Identify which cell holds the provided text, then report its (x, y) central coordinate. 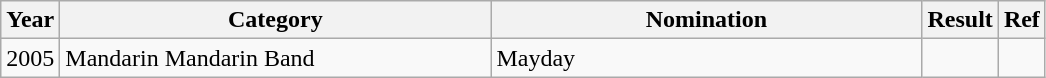
2005 (30, 58)
Category (276, 20)
Result (960, 20)
Mayday (706, 58)
Mandarin Mandarin Band (276, 58)
Nomination (706, 20)
Ref (1022, 20)
Year (30, 20)
